Return the [X, Y] coordinate for the center point of the cell that contains the specified text.  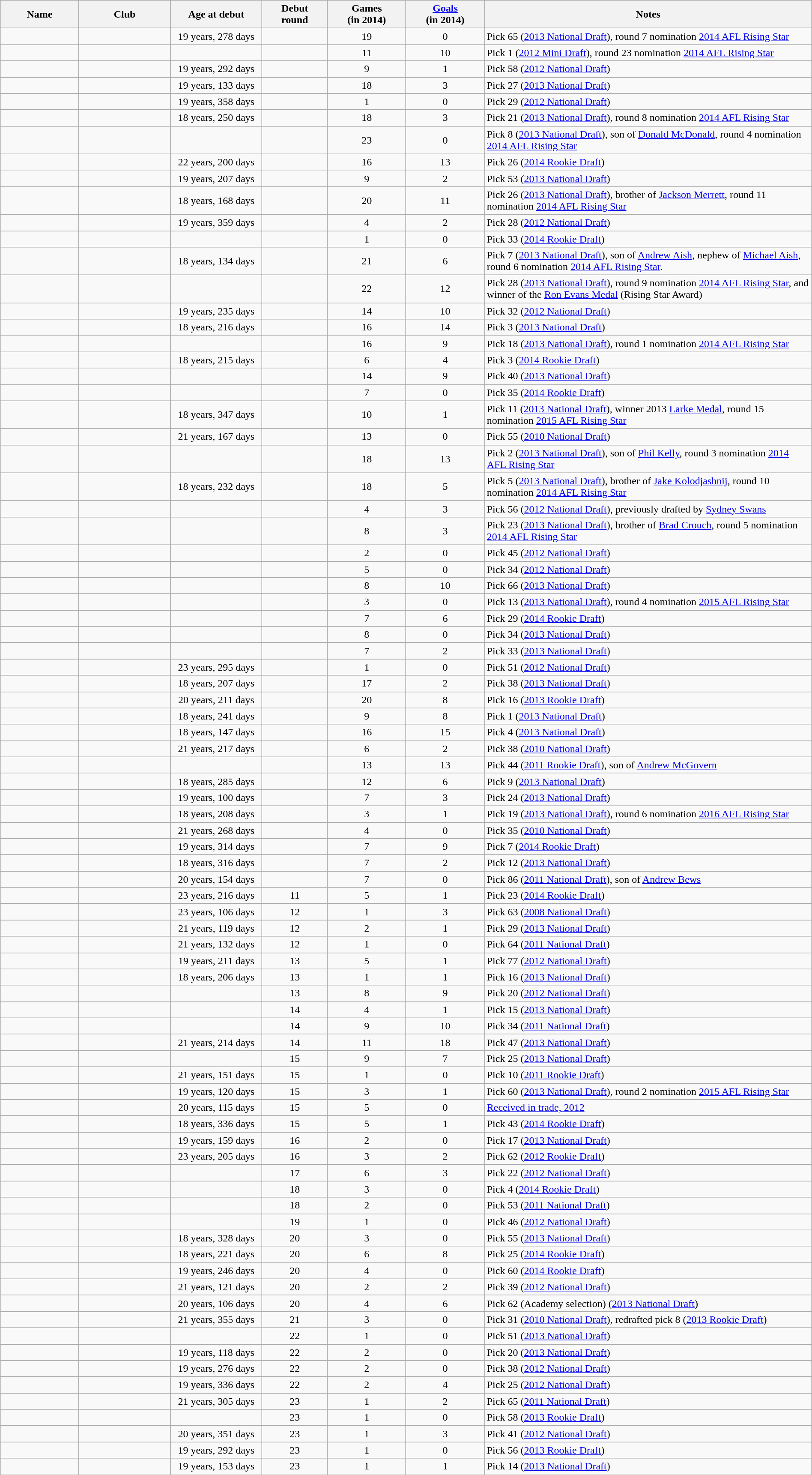
18 years, 328 days [216, 1238]
Pick 56 (2013 Rookie Draft) [648, 1450]
Pick 1 (2013 National Draft) [648, 716]
Pick 20 (2013 National Draft) [648, 1352]
Pick 86 (2011 National Draft), son of Andrew Bews [648, 879]
21 years, 151 days [216, 1075]
18 years, 147 days [216, 732]
Pick 33 (2013 National Draft) [648, 651]
Pick 4 (2014 Rookie Draft) [648, 1189]
Goals(in 2014) [445, 15]
21 years, 119 days [216, 928]
19 years, 211 days [216, 961]
Pick 34 (2012 National Draft) [648, 570]
18 years, 250 days [216, 118]
Pick 13 (2013 National Draft), round 4 nomination 2015 AFL Rising Star [648, 602]
21 years, 355 days [216, 1319]
Pick 55 (2010 National Draft) [648, 437]
20 years, 115 days [216, 1108]
Pick 28 (2013 National Draft), round 9 nomination 2014 AFL Rising Star, and winner of the Ron Evans Medal (Rising Star Award) [648, 289]
Pick 10 (2011 Rookie Draft) [648, 1075]
Pick 29 (2012 National Draft) [648, 102]
Pick 53 (2011 National Draft) [648, 1205]
19 years, 278 days [216, 36]
Pick 7 (2014 Rookie Draft) [648, 847]
Pick 43 (2014 Rookie Draft) [648, 1124]
18 years, 208 days [216, 814]
19 years, 159 days [216, 1140]
Received in trade, 2012 [648, 1108]
21 years, 268 days [216, 830]
Pick 15 (2013 National Draft) [648, 1010]
Pick 26 (2013 National Draft), brother of Jackson Merrett, round 11 nomination 2014 AFL Rising Star [648, 201]
Pick 34 (2011 National Draft) [648, 1026]
19 years, 133 days [216, 85]
18 years, 221 days [216, 1254]
19 years, 276 days [216, 1369]
Pick 25 (2014 Rookie Draft) [648, 1254]
Pick 18 (2013 National Draft), round 1 nomination 2014 AFL Rising Star [648, 344]
Pick 58 (2012 National Draft) [648, 69]
Pick 29 (2013 National Draft) [648, 928]
Pick 35 (2014 Rookie Draft) [648, 393]
Pick 25 (2013 National Draft) [648, 1058]
18 years, 285 days [216, 781]
Pick 17 (2013 National Draft) [648, 1140]
Pick 56 (2012 National Draft), previously drafted by Sydney Swans [648, 509]
Pick 35 (2010 National Draft) [648, 830]
18 years, 216 days [216, 327]
Pick 58 (2013 Rookie Draft) [648, 1418]
21 years, 167 days [216, 437]
23 years, 205 days [216, 1157]
Debutround [295, 15]
Pick 51 (2012 National Draft) [648, 667]
Pick 27 (2013 National Draft) [648, 85]
Pick 38 (2012 National Draft) [648, 1369]
20 years, 154 days [216, 879]
Name [39, 15]
Pick 29 (2014 Rookie Draft) [648, 618]
21 years, 214 days [216, 1042]
20 years, 106 days [216, 1303]
23 years, 295 days [216, 667]
19 years, 358 days [216, 102]
Pick 28 (2012 National Draft) [648, 222]
Pick 63 (2008 National Draft) [648, 912]
19 years, 207 days [216, 178]
Pick 23 (2013 National Draft), brother of Brad Crouch, round 5 nomination 2014 AFL Rising Star [648, 531]
Pick 8 (2013 National Draft), son of Donald McDonald, round 4 nomination 2014 AFL Rising Star [648, 140]
Pick 41 (2012 National Draft) [648, 1434]
Pick 25 (2012 National Draft) [648, 1385]
20 years, 351 days [216, 1434]
18 years, 134 days [216, 261]
Pick 77 (2012 National Draft) [648, 961]
Pick 16 (2013 National Draft) [648, 977]
Pick 4 (2013 National Draft) [648, 732]
Pick 31 (2010 National Draft), redrafted pick 8 (2013 Rookie Draft) [648, 1319]
19 years, 359 days [216, 222]
Pick 5 (2013 National Draft), brother of Jake Kolodjashnij, round 10 nomination 2014 AFL Rising Star [648, 487]
Pick 12 (2013 National Draft) [648, 863]
18 years, 215 days [216, 360]
Pick 1 (2012 Mini Draft), round 23 nomination 2014 AFL Rising Star [648, 53]
Pick 55 (2013 National Draft) [648, 1238]
Pick 33 (2014 Rookie Draft) [648, 239]
19 years, 336 days [216, 1385]
Pick 60 (2013 National Draft), round 2 nomination 2015 AFL Rising Star [648, 1091]
20 years, 211 days [216, 700]
18 years, 241 days [216, 716]
19 years, 314 days [216, 847]
Pick 14 (2013 National Draft) [648, 1466]
18 years, 336 days [216, 1124]
Pick 2 (2013 National Draft), son of Phil Kelly, round 3 nomination 2014 AFL Rising Star [648, 459]
Pick 65 (2013 National Draft), round 7 nomination 2014 AFL Rising Star [648, 36]
Pick 39 (2012 National Draft) [648, 1287]
Pick 60 (2014 Rookie Draft) [648, 1271]
Pick 23 (2014 Rookie Draft) [648, 896]
19 years, 100 days [216, 797]
Pick 3 (2014 Rookie Draft) [648, 360]
Pick 40 (2013 National Draft) [648, 376]
Pick 62 (Academy selection) (2013 National Draft) [648, 1303]
21 years, 305 days [216, 1401]
19 years, 246 days [216, 1271]
Pick 38 (2013 National Draft) [648, 684]
Pick 34 (2013 National Draft) [648, 635]
21 years, 217 days [216, 749]
18 years, 232 days [216, 487]
Pick 19 (2013 National Draft), round 6 nomination 2016 AFL Rising Star [648, 814]
Pick 26 (2014 Rookie Draft) [648, 162]
19 years, 120 days [216, 1091]
Pick 65 (2011 National Draft) [648, 1401]
Pick 45 (2012 National Draft) [648, 553]
Pick 53 (2013 National Draft) [648, 178]
Notes [648, 15]
19 years, 118 days [216, 1352]
Pick 51 (2013 National Draft) [648, 1336]
Club [125, 15]
Age at debut [216, 15]
Pick 64 (2011 National Draft) [648, 944]
Pick 44 (2011 Rookie Draft), son of Andrew McGovern [648, 765]
Pick 11 (2013 National Draft), winner 2013 Larke Medal, round 15 nomination 2015 AFL Rising Star [648, 415]
Pick 38 (2010 National Draft) [648, 749]
18 years, 168 days [216, 201]
23 years, 106 days [216, 912]
19 years, 235 days [216, 311]
Games(in 2014) [367, 15]
Pick 16 (2013 Rookie Draft) [648, 700]
18 years, 316 days [216, 863]
19 years, 153 days [216, 1466]
Pick 24 (2013 National Draft) [648, 797]
18 years, 207 days [216, 684]
Pick 62 (2012 Rookie Draft) [648, 1157]
Pick 32 (2012 National Draft) [648, 311]
Pick 47 (2013 National Draft) [648, 1042]
Pick 20 (2012 National Draft) [648, 993]
Pick 7 (2013 National Draft), son of Andrew Aish, nephew of Michael Aish, round 6 nomination 2014 AFL Rising Star. [648, 261]
21 years, 121 days [216, 1287]
23 years, 216 days [216, 896]
Pick 21 (2013 National Draft), round 8 nomination 2014 AFL Rising Star [648, 118]
18 years, 206 days [216, 977]
Pick 22 (2012 National Draft) [648, 1173]
18 years, 347 days [216, 415]
Pick 66 (2013 National Draft) [648, 586]
21 years, 132 days [216, 944]
Pick 46 (2012 National Draft) [648, 1222]
22 years, 200 days [216, 162]
Pick 3 (2013 National Draft) [648, 327]
Pick 9 (2013 National Draft) [648, 781]
